Identify which cell holds the provided text, then report its (X, Y) central coordinate. 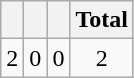
Total (102, 20)
